Output the (X, Y) coordinate of the center of the cell containing the given text.  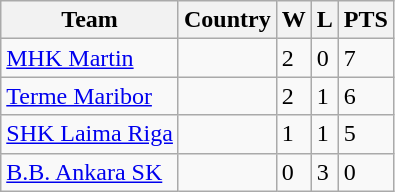
L (324, 20)
PTS (366, 20)
W (294, 20)
5 (366, 134)
Terme Maribor (90, 96)
Country (227, 20)
Team (90, 20)
B.B. Ankara SK (90, 172)
7 (366, 58)
3 (324, 172)
MHK Martin (90, 58)
6 (366, 96)
SHK Laima Riga (90, 134)
